Capture the cell that displays the provided text and extract its [x, y] central coordinate. 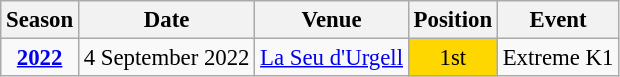
Event [558, 20]
4 September 2022 [166, 58]
La Seu d'Urgell [332, 58]
Position [452, 20]
1st [452, 58]
Extreme K1 [558, 58]
Season [40, 20]
Date [166, 20]
2022 [40, 58]
Venue [332, 20]
